Return (X, Y) of the center of cell containing provided text 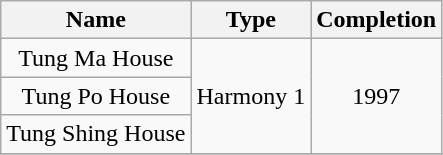
Tung Ma House (96, 58)
Tung Shing House (96, 134)
Harmony 1 (251, 96)
Tung Po House (96, 96)
Type (251, 20)
1997 (376, 96)
Name (96, 20)
Completion (376, 20)
